From the cell containing the given text, extract its center point as (X, Y) coordinate. 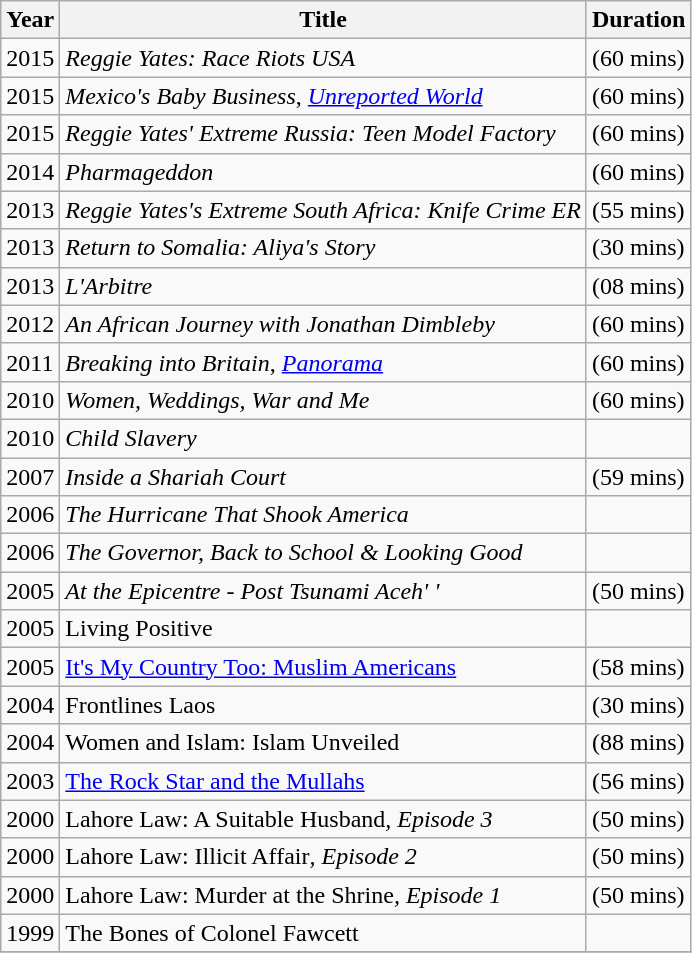
Reggie Yates: Race Riots USA (324, 58)
2012 (30, 324)
Living Positive (324, 629)
1999 (30, 933)
Frontlines Laos (324, 705)
Reggie Yates's Extreme South Africa: Knife Crime ER (324, 210)
The Rock Star and the Mullahs (324, 781)
Women, Weddings, War and Me (324, 400)
2014 (30, 172)
2003 (30, 781)
Lahore Law: Illicit Affair, Episode 2 (324, 857)
Title (324, 20)
2011 (30, 362)
Breaking into Britain, Panorama (324, 362)
(08 mins) (638, 286)
The Governor, Back to School & Looking Good (324, 553)
The Hurricane That Shook America (324, 515)
The Bones of Colonel Fawcett (324, 933)
(58 mins) (638, 667)
Mexico's Baby Business, Unreported World (324, 96)
At the Epicentre - Post Tsunami Aceh' ' (324, 591)
(55 mins) (638, 210)
An African Journey with Jonathan Dimbleby (324, 324)
Duration (638, 20)
L'Arbitre (324, 286)
Lahore Law: A Suitable Husband, Episode 3 (324, 819)
Year (30, 20)
Women and Islam: Islam Unveiled (324, 743)
Return to Somalia: Aliya's Story (324, 248)
Lahore Law: Murder at the Shrine, Episode 1 (324, 895)
Child Slavery (324, 438)
2007 (30, 477)
It's My Country Too: Muslim Americans (324, 667)
Pharmageddon (324, 172)
(56 mins) (638, 781)
(59 mins) (638, 477)
(88 mins) (638, 743)
Inside a Shariah Court (324, 477)
Reggie Yates' Extreme Russia: Teen Model Factory (324, 134)
